Find where the given text appears and provide that cell's center as (x, y) coordinate. 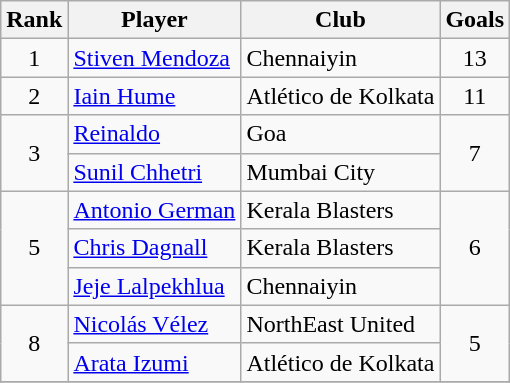
1 (34, 58)
Mumbai City (340, 172)
11 (475, 96)
Reinaldo (154, 134)
Jeje Lalpekhlua (154, 286)
Antonio German (154, 210)
Stiven Mendoza (154, 58)
NorthEast United (340, 324)
Nicolás Vélez (154, 324)
Goa (340, 134)
Arata Izumi (154, 362)
Chris Dagnall (154, 248)
Player (154, 20)
6 (475, 248)
Club (340, 20)
Iain Hume (154, 96)
2 (34, 96)
7 (475, 153)
Goals (475, 20)
3 (34, 153)
Rank (34, 20)
8 (34, 343)
13 (475, 58)
Sunil Chhetri (154, 172)
